For the text-containing cell, return its midpoint in (x, y) coordinate format. 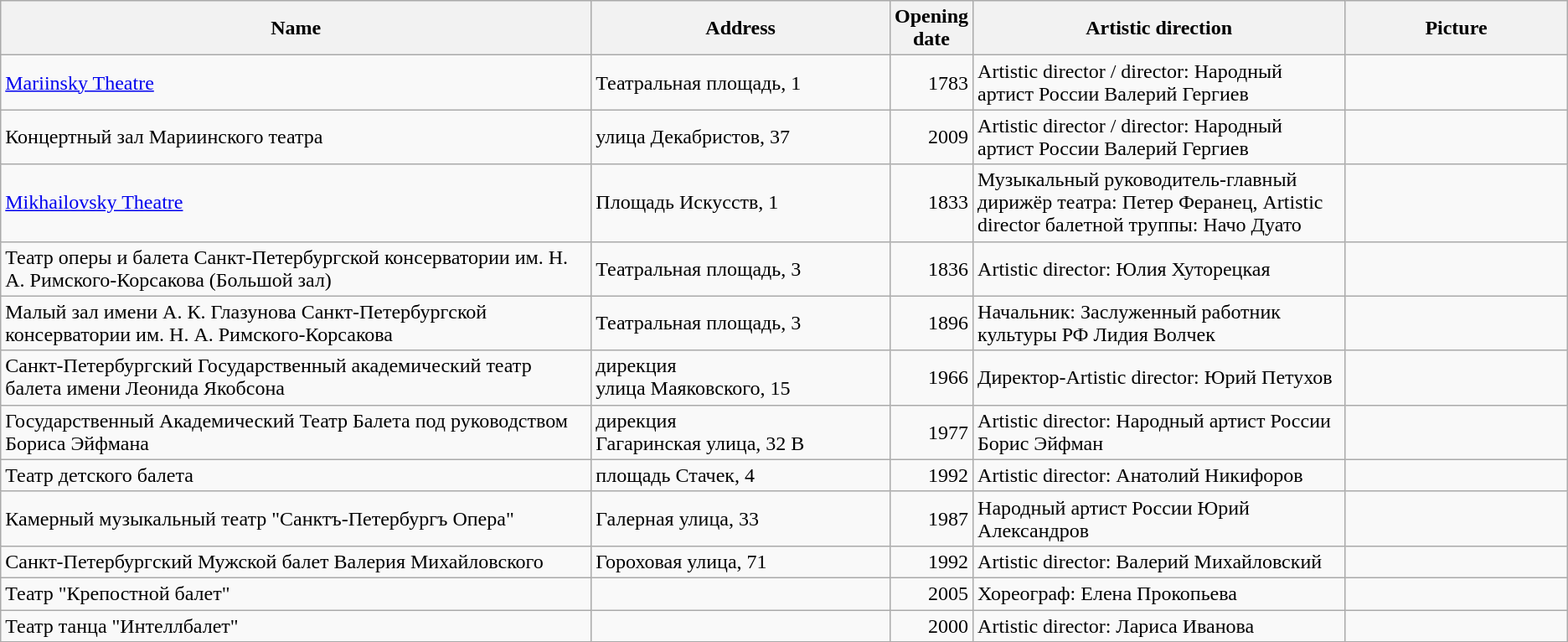
Artistic director: Валерий Михайловский (1159, 562)
1833 (931, 203)
дирекция улица Маяковского, 15 (740, 377)
Музыкальный руководитель-главный дирижёр театра: Петер Феранец, Artistic director балетной труппы: Начо Дуато (1159, 203)
1783 (931, 82)
1896 (931, 324)
площадь Стачек, 4 (740, 475)
Mariinsky Theatre (297, 82)
Малый зал имени А. К. Глазунова Санкт-Петербургской консерватории им. Н. А. Римского-Корсакова (297, 324)
Name (297, 28)
Address (740, 28)
Народный артист России Юрий Александров (1159, 518)
Picture (1457, 28)
2000 (931, 626)
Санкт-Петербургский Мужской балет Валерия Михайловского (297, 562)
дирекция Гагаринская улица, 32 В (740, 432)
улица Декабристов, 37 (740, 137)
2005 (931, 593)
Галерная улица, 33 (740, 518)
1836 (931, 268)
Концертный зал Мариинского театра (297, 137)
Камерный музыкальный театр "Санктъ-Петербургъ Опера" (297, 518)
Театр "Крепостной балет" (297, 593)
Mikhailovsky Theatre (297, 203)
Театр танца "Интеллбалет" (297, 626)
Театр детского балета (297, 475)
1966 (931, 377)
Artistic director: Народный артист России Борис Эйфман (1159, 432)
Artistic director: Анатолий Никифоров (1159, 475)
Директор-Artistic director: Юрий Петухов (1159, 377)
Гороховая улица, 71 (740, 562)
Театр оперы и балета Санкт-Петербургской консерватории им. Н. А. Римского-Корсакова (Большой зал) (297, 268)
Площадь Искусств, 1 (740, 203)
Artistic director: Юлия Хуторецкая (1159, 268)
1987 (931, 518)
Начальник: Заслуженный работник культуры РФ Лидия Волчек (1159, 324)
1977 (931, 432)
Artistic director: Лариса Иванова (1159, 626)
Artistic direction (1159, 28)
Государственный Академический Театр Балета под руководством Бориса Эйфмана (297, 432)
2009 (931, 137)
Opening date (931, 28)
Хореограф: Елена Прокопьева (1159, 593)
Санкт-Петербургский Государственный академический театр балета имени Леонида Якобсона (297, 377)
Театральная площадь, 1 (740, 82)
